Output the [x, y] coordinate of the center of the cell containing the given text.  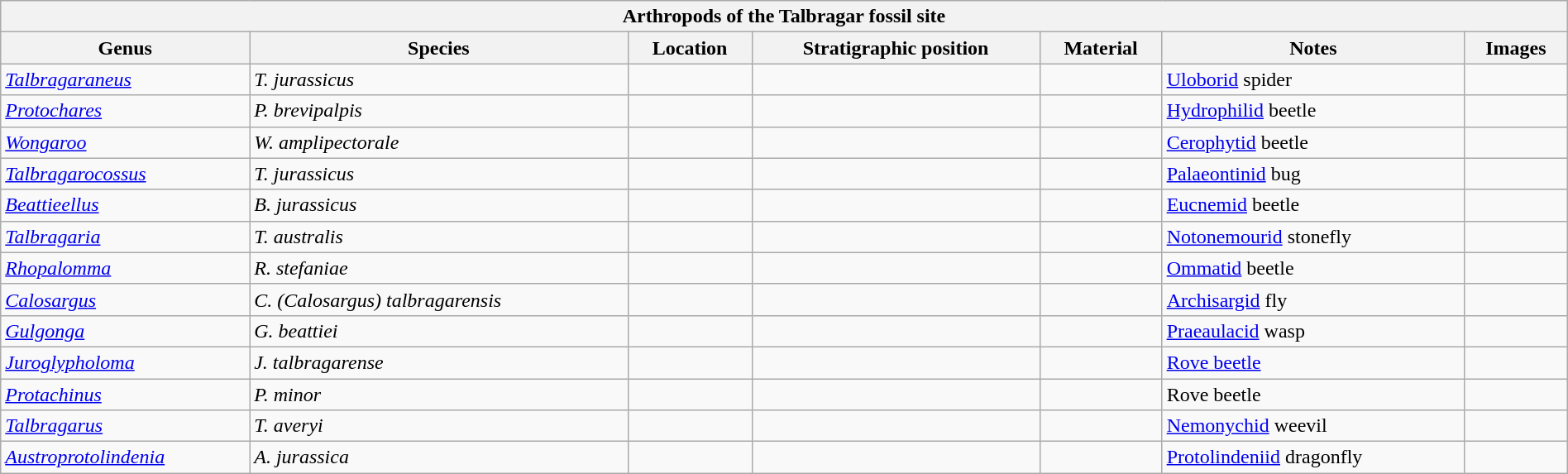
Notes [1313, 48]
Palaeontinid bug [1313, 174]
T. averyi [438, 426]
T. australis [438, 237]
Protochares [126, 111]
Uloborid spider [1313, 79]
G. beattiei [438, 331]
Location [690, 48]
R. stefaniae [438, 268]
Juroglypholoma [126, 362]
Images [1517, 48]
Praeaulacid wasp [1313, 331]
Talbragarocossus [126, 174]
C. (Calosargus) talbragarensis [438, 299]
Rhopalomma [126, 268]
W. amplipectorale [438, 142]
Austroprotolindenia [126, 457]
J. talbragarense [438, 362]
Arthropods of the Talbragar fossil site [784, 17]
Talbragaraneus [126, 79]
Wongaroo [126, 142]
B. jurassicus [438, 205]
Genus [126, 48]
P. brevipalpis [438, 111]
Ommatid beetle [1313, 268]
Material [1101, 48]
P. minor [438, 395]
Notonemourid stonefly [1313, 237]
Talbragarus [126, 426]
A. jurassica [438, 457]
Eucnemid beetle [1313, 205]
Gulgonga [126, 331]
Archisargid fly [1313, 299]
Stratigraphic position [896, 48]
Hydrophilid beetle [1313, 111]
Cerophytid beetle [1313, 142]
Protachinus [126, 395]
Protolindeniid dragonfly [1313, 457]
Talbragaria [126, 237]
Species [438, 48]
Nemonychid weevil [1313, 426]
Calosargus [126, 299]
Beattieellus [126, 205]
